Extract the [X, Y] coordinate from the center of the cell holding the provided text.  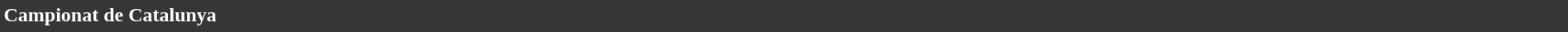
Campionat de Catalunya [784, 15]
